Return the (X, Y) coordinate for the center point of the cell that contains the specified text.  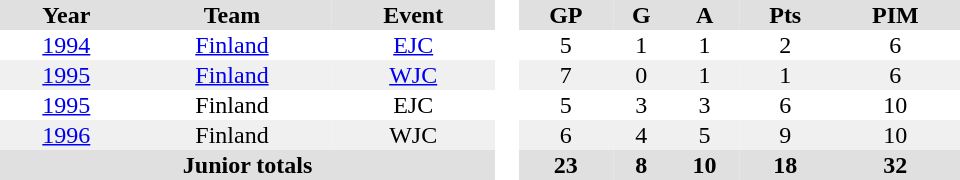
Team (232, 15)
PIM (896, 15)
GP (566, 15)
2 (786, 45)
4 (641, 135)
9 (786, 135)
8 (641, 165)
32 (896, 165)
18 (786, 165)
Event (413, 15)
23 (566, 165)
1994 (66, 45)
A (704, 15)
Year (66, 15)
Junior totals (248, 165)
G (641, 15)
Pts (786, 15)
0 (641, 75)
1996 (66, 135)
7 (566, 75)
